Identify which cell holds the provided text, then report its (x, y) central coordinate. 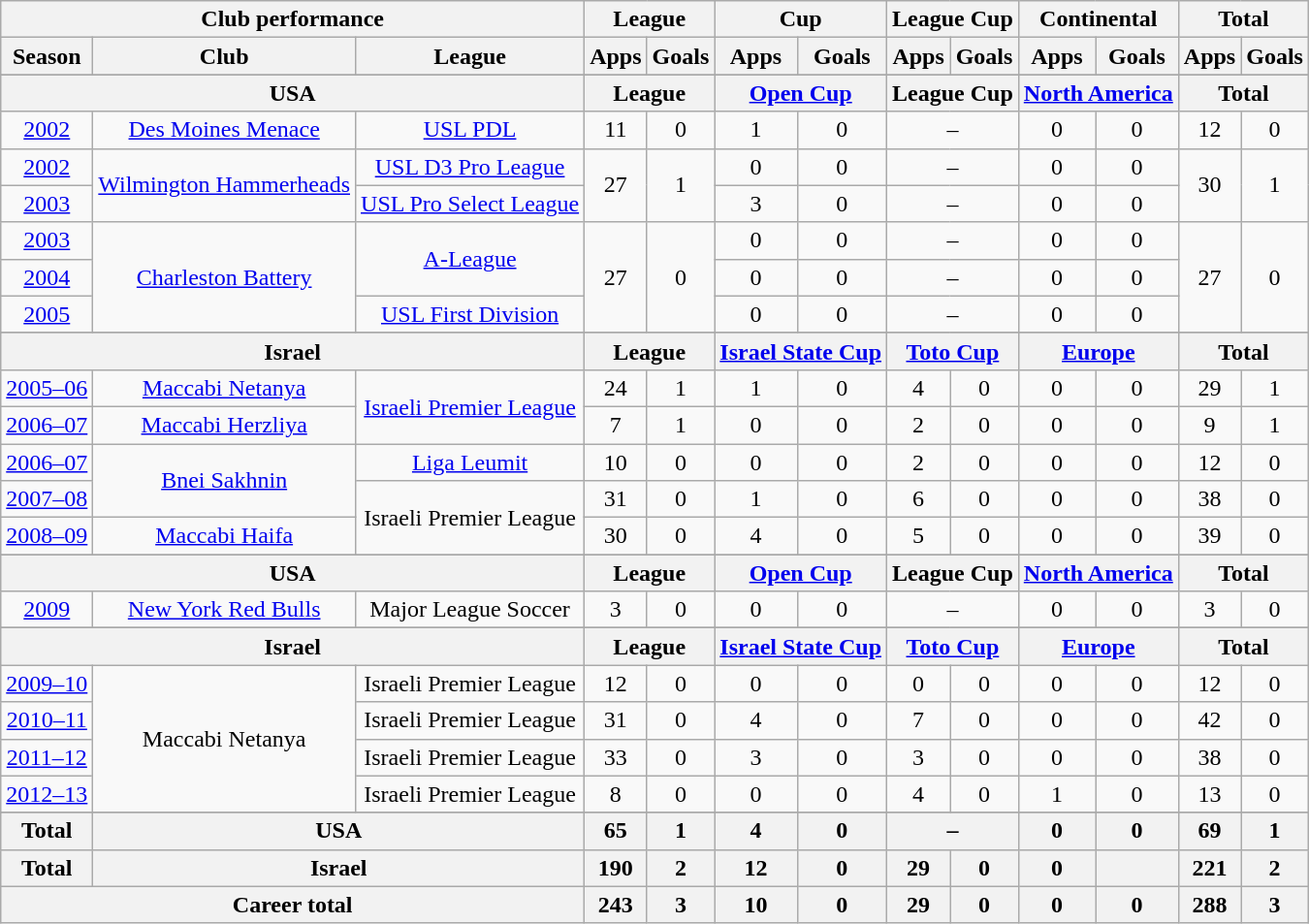
USL D3 Pro League (470, 167)
Maccabi Herzliya (225, 425)
11 (616, 130)
New York Red Bulls (225, 610)
2009–10 (47, 684)
Liga Leumit (470, 462)
Major League Soccer (470, 610)
65 (616, 831)
6 (919, 499)
Continental (1098, 19)
2009 (47, 610)
Cup (801, 19)
Charleston Battery (225, 277)
9 (1209, 425)
A-League (470, 259)
Club performance (293, 19)
2012–13 (47, 794)
33 (616, 757)
69 (1209, 831)
8 (616, 794)
221 (1209, 868)
Wilmington Hammerheads (225, 185)
USL PDL (470, 130)
USL First Division (470, 314)
2004 (47, 277)
Season (47, 56)
2010–11 (47, 720)
2008–09 (47, 536)
243 (616, 905)
2005 (47, 314)
190 (616, 868)
13 (1209, 794)
2005–06 (47, 388)
USL Pro Select League (470, 204)
2007–08 (47, 499)
Des Moines Menace (225, 130)
Bnei Sakhnin (225, 481)
5 (919, 536)
Career total (293, 905)
Club (225, 56)
288 (1209, 905)
39 (1209, 536)
42 (1209, 720)
24 (616, 388)
2011–12 (47, 757)
Maccabi Haifa (225, 536)
